Scan for the cell matching the given text and deliver its (X, Y) coordinate at center. 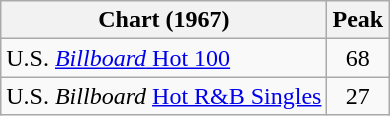
68 (358, 58)
Peak (358, 20)
U.S. Billboard Hot R&B Singles (164, 96)
27 (358, 96)
Chart (1967) (164, 20)
U.S. Billboard Hot 100 (164, 58)
